Find where the given text appears and provide that cell's center as [x, y] coordinate. 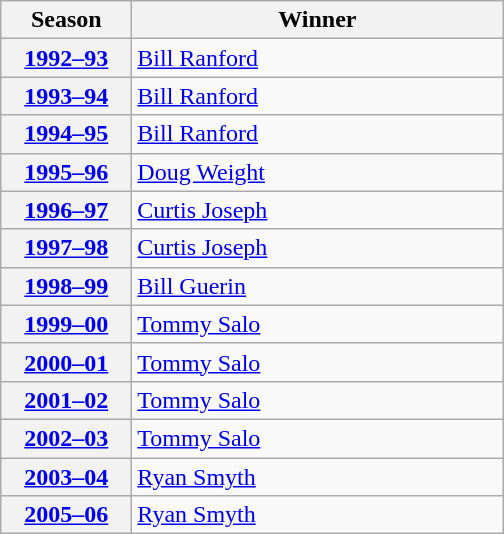
1998–99 [66, 286]
2005–06 [66, 515]
1996–97 [66, 210]
Season [66, 20]
1994–95 [66, 134]
2000–01 [66, 362]
Doug Weight [318, 172]
1995–96 [66, 172]
1997–98 [66, 248]
2001–02 [66, 400]
Bill Guerin [318, 286]
2002–03 [66, 438]
1993–94 [66, 96]
1992–93 [66, 58]
2003–04 [66, 477]
1999–00 [66, 324]
Winner [318, 20]
